Return (x, y) of the center of cell containing provided text 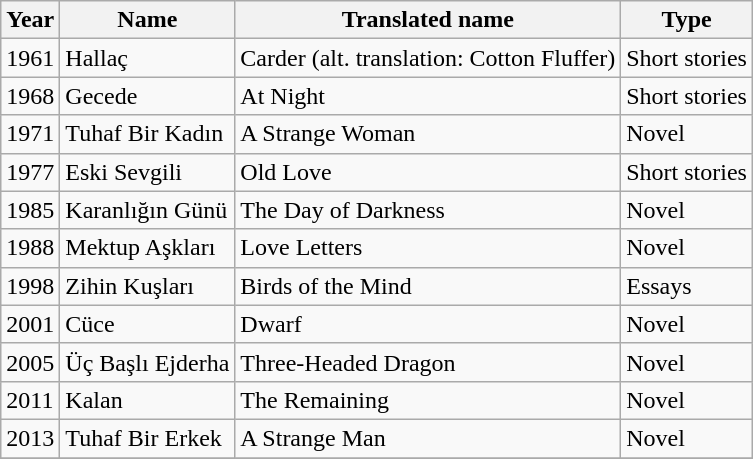
Hallaç (148, 58)
A Strange Man (428, 438)
Three-Headed Dragon (428, 362)
2005 (30, 362)
Tuhaf Bir Erkek (148, 438)
1977 (30, 172)
2011 (30, 400)
1985 (30, 210)
1961 (30, 58)
The Remaining (428, 400)
2013 (30, 438)
Tuhaf Bir Kadın (148, 134)
Karanlığın Günü (148, 210)
Name (148, 20)
1998 (30, 286)
The Day of Darkness (428, 210)
A Strange Woman (428, 134)
Love Letters (428, 248)
1971 (30, 134)
Mektup Aşkları (148, 248)
Gecede (148, 96)
1968 (30, 96)
Essays (687, 286)
Üç Başlı Ejderha (148, 362)
Birds of the Mind (428, 286)
Carder (alt. translation: Cotton Fluffer) (428, 58)
Type (687, 20)
Translated name (428, 20)
Zihin Kuşları (148, 286)
At Night (428, 96)
Dwarf (428, 324)
1988 (30, 248)
Old Love (428, 172)
Year (30, 20)
Cüce (148, 324)
Kalan (148, 400)
Eski Sevgili (148, 172)
2001 (30, 324)
